Detect which cell encompasses the target text, then output its [x, y] center coordinate. 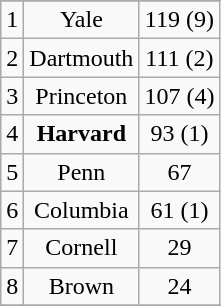
Brown [82, 286]
1 [12, 20]
Columbia [82, 210]
Penn [82, 172]
8 [12, 286]
107 (4) [180, 96]
29 [180, 248]
111 (2) [180, 58]
3 [12, 96]
Princeton [82, 96]
Cornell [82, 248]
Dartmouth [82, 58]
67 [180, 172]
6 [12, 210]
119 (9) [180, 20]
Yale [82, 20]
4 [12, 134]
61 (1) [180, 210]
24 [180, 286]
5 [12, 172]
Harvard [82, 134]
2 [12, 58]
93 (1) [180, 134]
7 [12, 248]
